Scan for the cell matching the given text and deliver its [X, Y] coordinate at center. 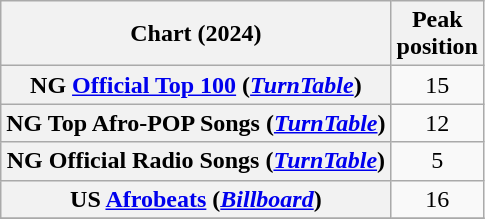
16 [437, 199]
Peakposition [437, 34]
15 [437, 85]
NG Official Top 100 (TurnTable) [196, 85]
NG Official Radio Songs (TurnTable) [196, 161]
5 [437, 161]
US Afrobeats (Billboard) [196, 199]
12 [437, 123]
NG Top Afro-POP Songs (TurnTable) [196, 123]
Chart (2024) [196, 34]
